For the text-containing cell, return its midpoint in (X, Y) coordinate format. 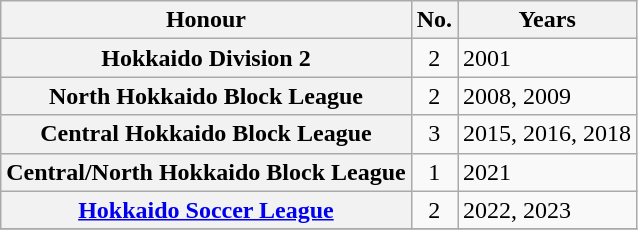
North Hokkaido Block League (206, 96)
Central/North Hokkaido Block League (206, 172)
3 (434, 134)
1 (434, 172)
2008, 2009 (548, 96)
2015, 2016, 2018 (548, 134)
2021 (548, 172)
Hokkaido Soccer League (206, 210)
No. (434, 20)
Central Hokkaido Block League (206, 134)
Years (548, 20)
Hokkaido Division 2 (206, 58)
2022, 2023 (548, 210)
2001 (548, 58)
Honour (206, 20)
